From the cell containing the given text, extract its center point as (X, Y) coordinate. 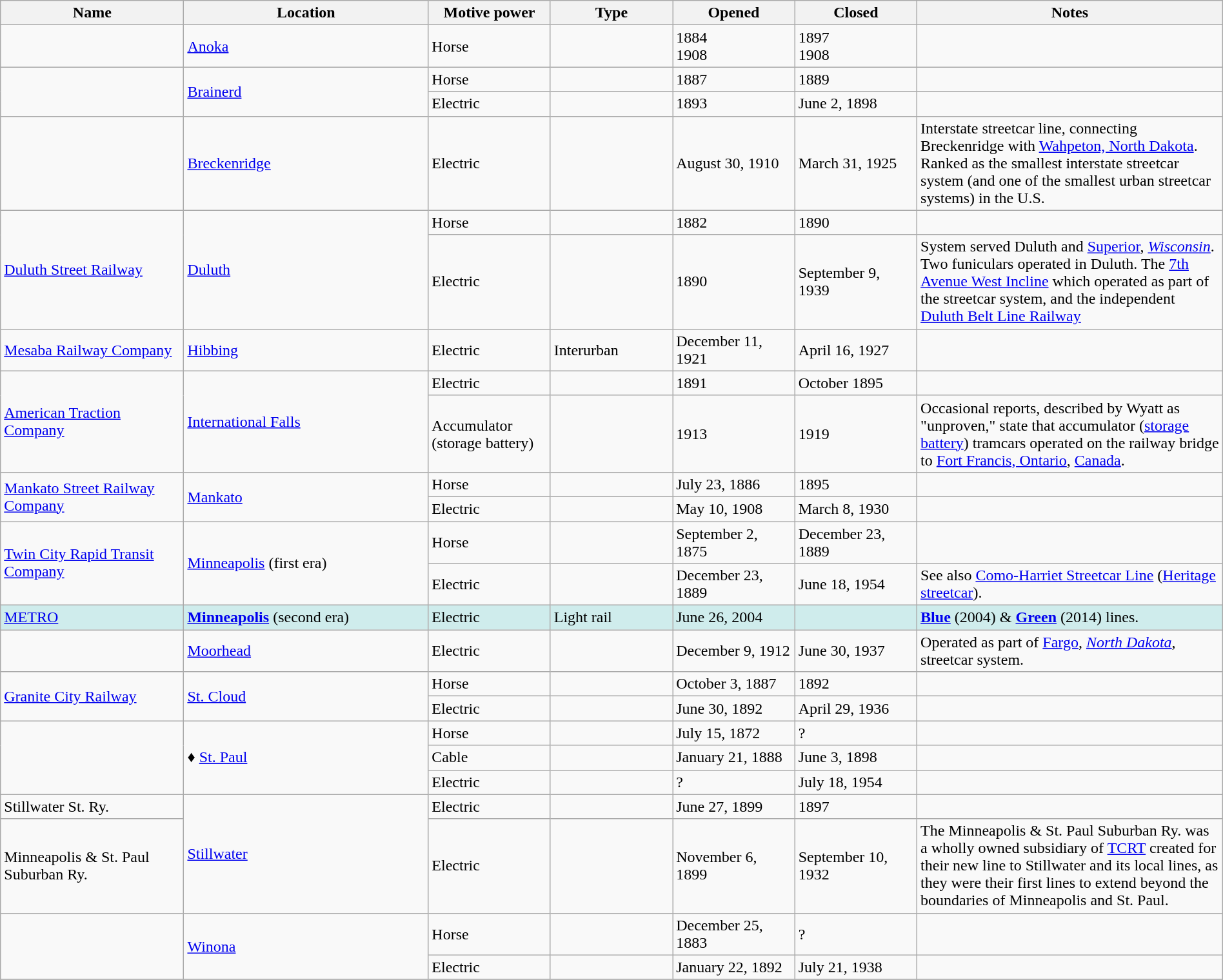
Anoka (306, 46)
International Falls (306, 422)
March 31, 1925 (855, 163)
October 3, 1887 (734, 684)
Duluth (306, 269)
1882 (734, 222)
Type (611, 13)
July 21, 1938 (855, 967)
Winona (306, 946)
Brainerd (306, 92)
Cable (489, 758)
May 10, 1908 (734, 509)
American Traction Company (92, 422)
Minneapolis & St. Paul Suburban Ry. (92, 866)
August 30, 1910 (734, 163)
18971908 (855, 46)
June 2, 1898 (855, 104)
1913 (734, 433)
June 30, 1892 (734, 709)
1891 (734, 383)
18841908 (734, 46)
December 25, 1883 (734, 934)
St. Cloud (306, 696)
Mesaba Railway Company (92, 349)
1889 (855, 79)
Stillwater St. Ry. (92, 807)
April 29, 1936 (855, 709)
June 3, 1898 (855, 758)
METRO (92, 618)
September 9, 1939 (855, 282)
1897 (855, 807)
Duluth Street Railway (92, 269)
Location (306, 13)
December 9, 1912 (734, 651)
November 6, 1899 (734, 866)
Motive power (489, 13)
1919 (855, 433)
Opened (734, 13)
Operated as part of Fargo, North Dakota, streetcar system. (1070, 651)
July 15, 1872 (734, 733)
October 1895 (855, 383)
January 21, 1888 (734, 758)
June 18, 1954 (855, 584)
July 18, 1954 (855, 782)
1892 (855, 684)
January 22, 1892 (734, 967)
Breckenridge (306, 163)
March 8, 1930 (855, 509)
Name (92, 13)
September 10, 1932 (855, 866)
Notes (1070, 13)
Mankato (306, 496)
Minneapolis (second era) (306, 618)
December 11, 1921 (734, 349)
♦ St. Paul (306, 758)
Granite City Railway (92, 696)
Minneapolis (first era) (306, 563)
April 16, 1927 (855, 349)
Hibbing (306, 349)
See also Como-Harriet Streetcar Line (Heritage streetcar). (1070, 584)
Accumulator (storage battery) (489, 433)
June 30, 1937 (855, 651)
Stillwater (306, 854)
1887 (734, 79)
Light rail (611, 618)
Interurban (611, 349)
Twin City Rapid Transit Company (92, 563)
Blue (2004) & Green (2014) lines. (1070, 618)
Closed (855, 13)
June 26, 2004 (734, 618)
Mankato Street Railway Company (92, 496)
July 23, 1886 (734, 484)
September 2, 1875 (734, 542)
June 27, 1899 (734, 807)
1895 (855, 484)
Moorhead (306, 651)
1893 (734, 104)
